Return the (x, y) coordinate for the center point of the cell that contains the specified text.  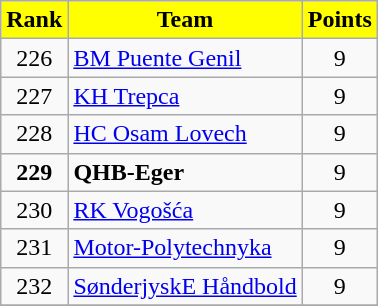
KH Trepca (185, 96)
QHB-Eger (185, 172)
228 (34, 134)
Rank (34, 20)
Points (340, 20)
227 (34, 96)
BM Puente Genil (185, 58)
229 (34, 172)
Motor-Polytechnyka (185, 248)
SønderjyskE Håndbold (185, 286)
230 (34, 210)
RK Vogošća (185, 210)
Team (185, 20)
232 (34, 286)
HC Osam Lovech (185, 134)
226 (34, 58)
231 (34, 248)
